Search for the cell housing the specified text and yield its [X, Y] center coordinate. 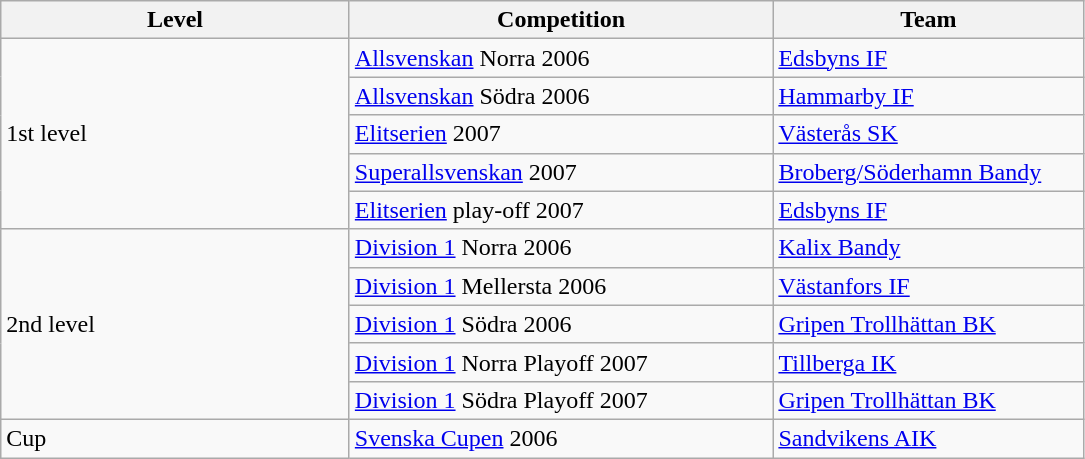
Västerås SK [928, 134]
Division 1 Södra 2006 [561, 324]
Cup [176, 438]
Competition [561, 20]
Division 1 Mellersta 2006 [561, 286]
Allsvenskan Södra 2006 [561, 96]
Superallsvenskan 2007 [561, 172]
2nd level [176, 324]
Division 1 Norra Playoff 2007 [561, 362]
Elitserien play-off 2007 [561, 210]
Elitserien 2007 [561, 134]
Division 1 Norra 2006 [561, 248]
Kalix Bandy [928, 248]
Broberg/Söderhamn Bandy [928, 172]
Division 1 Södra Playoff 2007 [561, 400]
Västanfors IF [928, 286]
Level [176, 20]
1st level [176, 134]
Hammarby IF [928, 96]
Sandvikens AIK [928, 438]
Team [928, 20]
Allsvenskan Norra 2006 [561, 58]
Tillberga IK [928, 362]
Svenska Cupen 2006 [561, 438]
